Detect which cell encompasses the target text, then output its (X, Y) center coordinate. 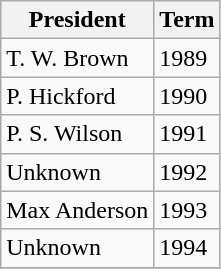
T. W. Brown (78, 58)
P. Hickford (78, 96)
1994 (187, 248)
Max Anderson (78, 210)
1989 (187, 58)
1993 (187, 210)
1990 (187, 96)
President (78, 20)
1992 (187, 172)
Term (187, 20)
1991 (187, 134)
P. S. Wilson (78, 134)
